Extract the [x, y] coordinate from the center of the cell holding the provided text.  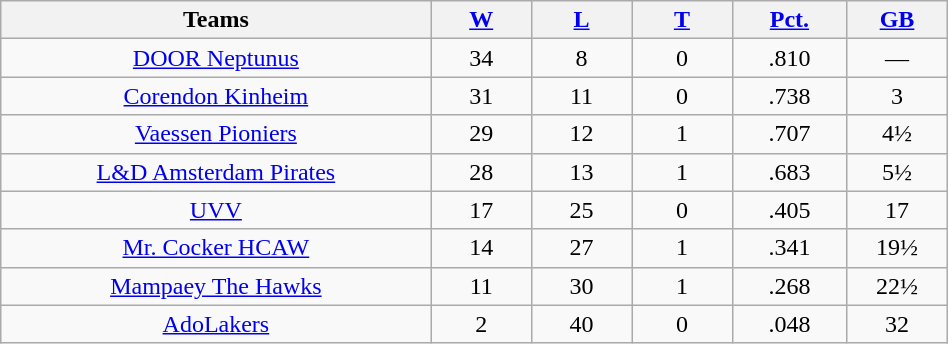
8 [581, 58]
25 [581, 210]
AdoLakers [216, 324]
— [897, 58]
34 [481, 58]
2 [481, 324]
.683 [790, 172]
Corendon Kinheim [216, 96]
31 [481, 96]
DOOR Neptunus [216, 58]
Teams [216, 20]
28 [481, 172]
.707 [790, 134]
UVV [216, 210]
4½ [897, 134]
L [581, 20]
.048 [790, 324]
GB [897, 20]
Pct. [790, 20]
27 [581, 248]
3 [897, 96]
29 [481, 134]
Mampaey The Hawks [216, 286]
32 [897, 324]
.810 [790, 58]
.405 [790, 210]
13 [581, 172]
Mr. Cocker HCAW [216, 248]
30 [581, 286]
12 [581, 134]
5½ [897, 172]
Vaessen Pioniers [216, 134]
22½ [897, 286]
40 [581, 324]
W [481, 20]
19½ [897, 248]
14 [481, 248]
L&D Amsterdam Pirates [216, 172]
.268 [790, 286]
.738 [790, 96]
.341 [790, 248]
T [682, 20]
